Output the [X, Y] coordinate of the center of the cell containing the given text.  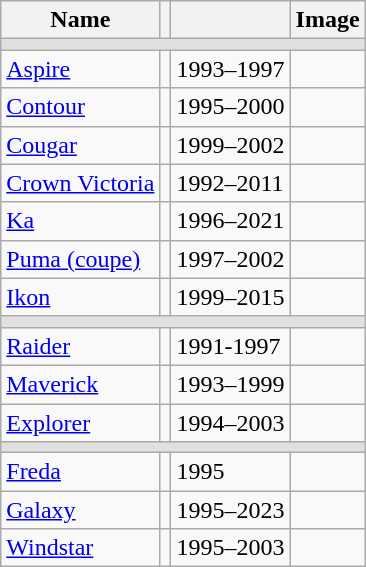
1993–1999 [230, 384]
Crown Victoria [80, 183]
Ka [80, 221]
1991-1997 [230, 346]
1999–2015 [230, 297]
Galaxy [80, 510]
1994–2003 [230, 423]
1995–2000 [230, 107]
1997–2002 [230, 259]
Contour [80, 107]
Cougar [80, 145]
1993–1997 [230, 69]
Aspire [80, 69]
Puma (coupe) [80, 259]
Windstar [80, 548]
1995–2003 [230, 548]
Name [80, 20]
Maverick [80, 384]
1996–2021 [230, 221]
1999–2002 [230, 145]
Image [328, 20]
Explorer [80, 423]
Freda [80, 472]
1992–2011 [230, 183]
Raider [80, 346]
Ikon [80, 297]
1995–2023 [230, 510]
1995 [230, 472]
